Determine the [X, Y] coordinate at the center of the cell enclosing the given text.  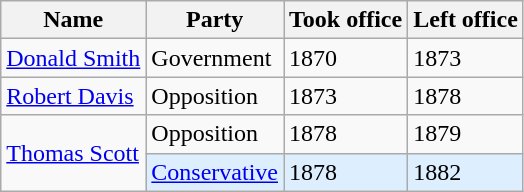
Government [215, 58]
Left office [466, 20]
1882 [466, 172]
Thomas Scott [74, 153]
Name [74, 20]
Took office [346, 20]
Donald Smith [74, 58]
Conservative [215, 172]
1879 [466, 134]
Robert Davis [74, 96]
Party [215, 20]
1870 [346, 58]
